Locate the cell with the specified text and output its (x, y) center coordinate. 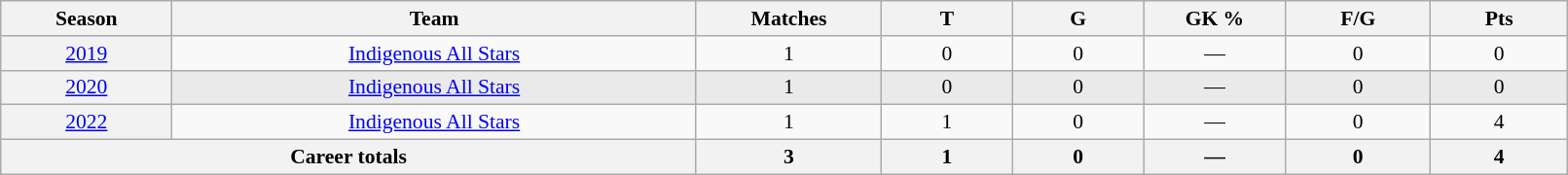
Matches (788, 18)
Team (434, 18)
Season (87, 18)
F/G (1358, 18)
G (1078, 18)
Pts (1499, 18)
2019 (87, 53)
2022 (87, 122)
T (948, 18)
3 (788, 157)
GK % (1215, 18)
Career totals (348, 157)
2020 (87, 87)
